Locate the cell with the specified text and output its [X, Y] center coordinate. 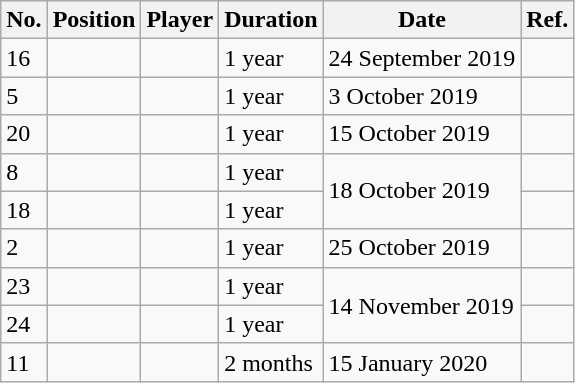
20 [24, 134]
24 [24, 324]
Ref. [548, 20]
25 October 2019 [422, 248]
16 [24, 58]
2 months [271, 362]
Player [180, 20]
11 [24, 362]
Position [94, 20]
No. [24, 20]
14 November 2019 [422, 305]
24 September 2019 [422, 58]
5 [24, 96]
15 October 2019 [422, 134]
3 October 2019 [422, 96]
Duration [271, 20]
8 [24, 172]
23 [24, 286]
Date [422, 20]
2 [24, 248]
15 January 2020 [422, 362]
18 October 2019 [422, 191]
18 [24, 210]
